Output the [x, y] coordinate of the center of the cell containing the given text.  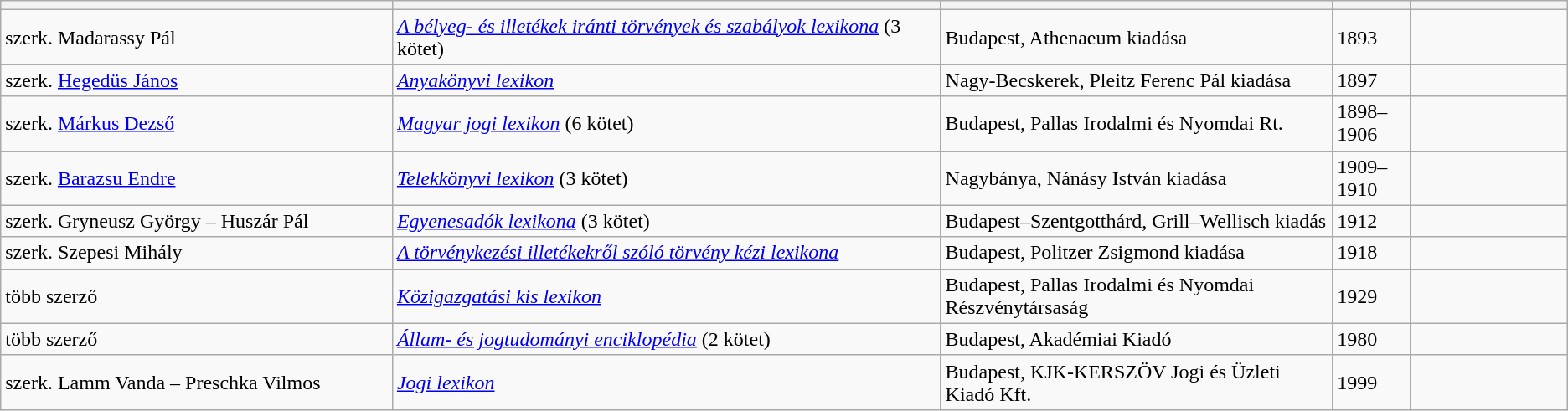
Budapest, Politzer Zsigmond kiadása [1137, 253]
Budapest, KJK-KERSZÖV Jogi és Üzleti Kiadó Kft. [1137, 382]
szerk. Hegedüs János [197, 80]
Nagybánya, Nánásy István kiadása [1137, 177]
1898–1906 [1372, 124]
Budapest, Pallas Irodalmi és Nyomdai Részvénytársaság [1137, 296]
szerk. Gryneusz György – Huszár Pál [197, 221]
A bélyeg- és illetékek iránti törvények és szabályok lexikona (3 kötet) [667, 37]
szerk. Márkus Dezső [197, 124]
1999 [1372, 382]
1909–1910 [1372, 177]
Közigazgatási kis lexikon [667, 296]
szerk. Szepesi Mihály [197, 253]
Budapest, Pallas Irodalmi és Nyomdai Rt. [1137, 124]
1893 [1372, 37]
1980 [1372, 339]
szerk. Lamm Vanda – Preschka Vilmos [197, 382]
szerk. Barazsu Endre [197, 177]
Magyar jogi lexikon (6 kötet) [667, 124]
Egyenesadók lexikona (3 kötet) [667, 221]
Jogi lexikon [667, 382]
1918 [1372, 253]
Telekkönyvi lexikon (3 kötet) [667, 177]
szerk. Madarassy Pál [197, 37]
Budapest–Szentgotthárd, Grill–Wellisch kiadás [1137, 221]
Anyakönyvi lexikon [667, 80]
Budapest, Athenaeum kiadása [1137, 37]
1912 [1372, 221]
Állam- és jogtudományi enciklopédia (2 kötet) [667, 339]
Nagy-Becskerek, Pleitz Ferenc Pál kiadása [1137, 80]
Budapest, Akadémiai Kiadó [1137, 339]
1929 [1372, 296]
1897 [1372, 80]
A törvénykezési illetékekről szóló törvény kézi lexikona [667, 253]
